Determine the (x, y) coordinate at the center of the cell enclosing the given text.  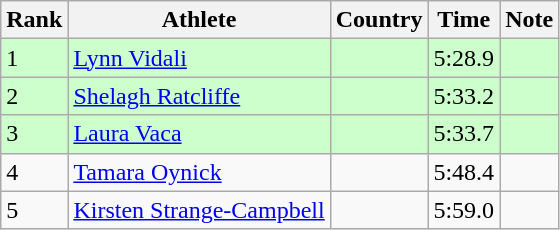
Lynn Vidali (199, 58)
5:33.7 (464, 134)
Note (530, 20)
Kirsten Strange-Campbell (199, 210)
3 (34, 134)
5:33.2 (464, 96)
Tamara Oynick (199, 172)
5:28.9 (464, 58)
4 (34, 172)
Time (464, 20)
Laura Vaca (199, 134)
Rank (34, 20)
Athlete (199, 20)
2 (34, 96)
5 (34, 210)
Country (379, 20)
5:48.4 (464, 172)
5:59.0 (464, 210)
Shelagh Ratcliffe (199, 96)
1 (34, 58)
